For the text-containing cell, return its midpoint in [X, Y] coordinate format. 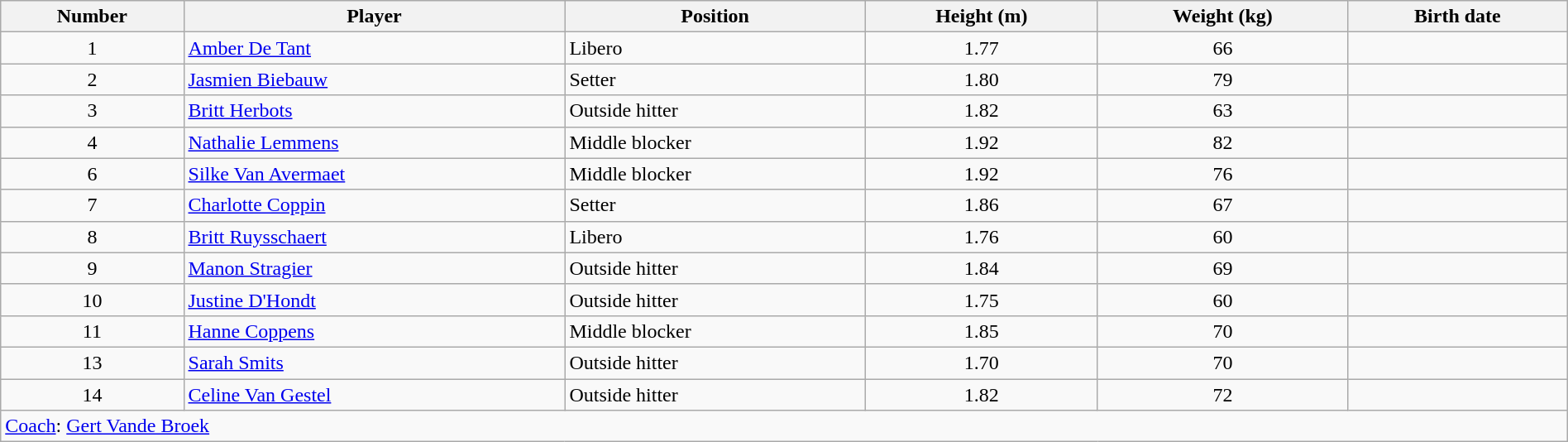
1.85 [981, 331]
Justine D'Hondt [374, 300]
Coach: Gert Vande Broek [784, 426]
10 [93, 300]
Position [715, 17]
Birth date [1458, 17]
1.86 [981, 205]
72 [1222, 395]
Nathalie Lemmens [374, 142]
1.70 [981, 363]
66 [1222, 48]
67 [1222, 205]
Celine Van Gestel [374, 395]
14 [93, 395]
1.84 [981, 268]
9 [93, 268]
Number [93, 17]
2 [93, 79]
1.75 [981, 300]
11 [93, 331]
Player [374, 17]
69 [1222, 268]
4 [93, 142]
1.77 [981, 48]
Silke Van Avermaet [374, 174]
Height (m) [981, 17]
Amber De Tant [374, 48]
Britt Ruysschaert [374, 237]
Britt Herbots [374, 111]
Charlotte Coppin [374, 205]
79 [1222, 79]
Hanne Coppens [374, 331]
Sarah Smits [374, 363]
Weight (kg) [1222, 17]
3 [93, 111]
1.80 [981, 79]
Jasmien Biebauw [374, 79]
6 [93, 174]
8 [93, 237]
63 [1222, 111]
Manon Stragier [374, 268]
13 [93, 363]
1.76 [981, 237]
76 [1222, 174]
7 [93, 205]
82 [1222, 142]
1 [93, 48]
